Capture the cell that displays the provided text and extract its (x, y) central coordinate. 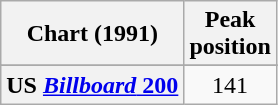
Peakposition (230, 34)
Chart (1991) (92, 34)
US Billboard 200 (92, 85)
141 (230, 85)
